Search for the cell housing the specified text and yield its [X, Y] center coordinate. 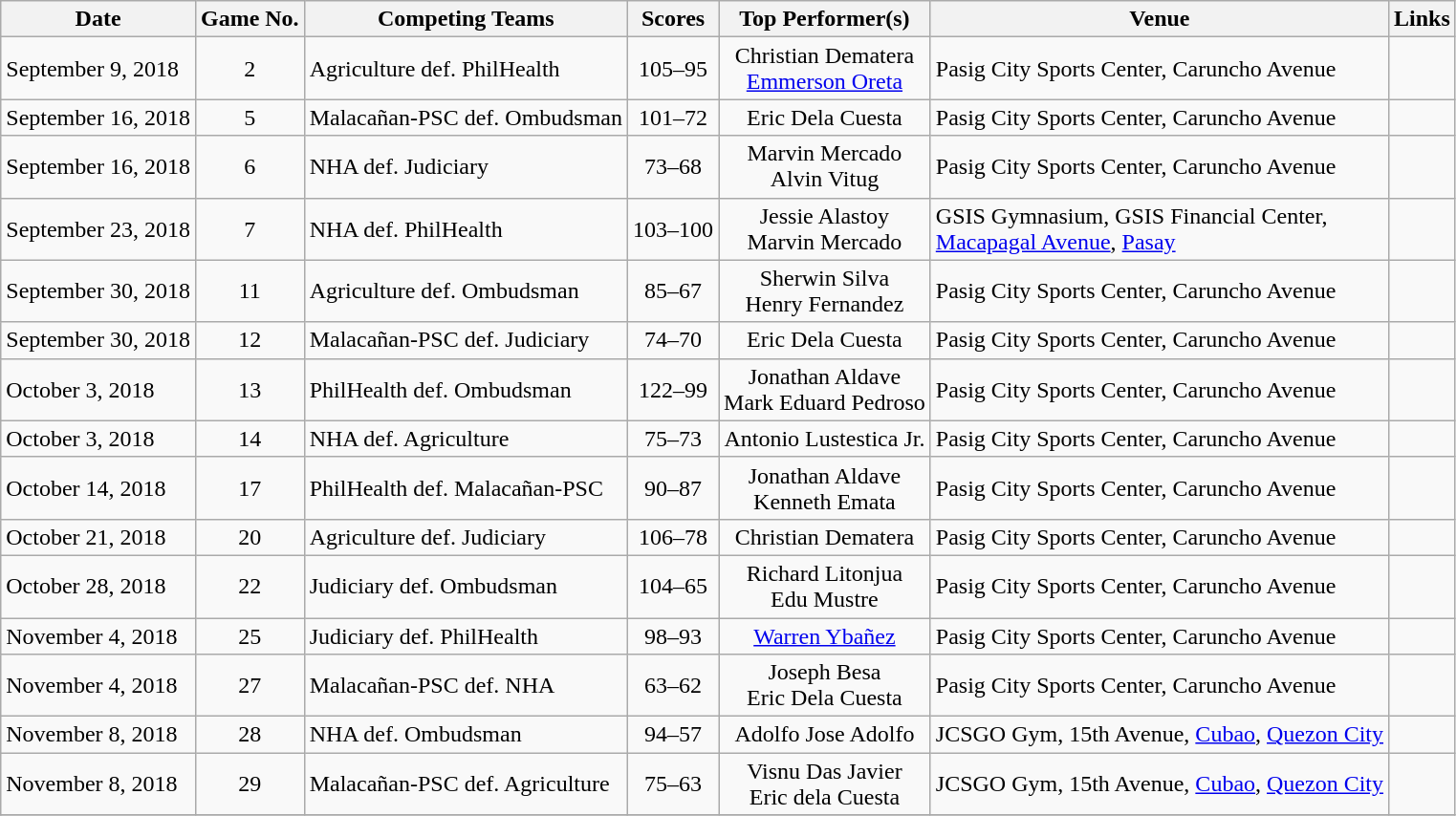
Jessie Alastoy Marvin Mercado [825, 229]
6 [250, 166]
13 [250, 390]
25 [250, 635]
Venue [1159, 19]
Malacañan-PSC def. NHA [466, 686]
Jonathan Aldave Mark Eduard Pedroso [825, 390]
75–73 [673, 439]
Malacañan-PSC def. Agriculture [466, 784]
104–65 [673, 587]
Links [1423, 19]
90–87 [673, 487]
101–72 [673, 118]
14 [250, 439]
98–93 [673, 635]
Scores [673, 19]
Competing Teams [466, 19]
NHA def. Judiciary [466, 166]
Top Performer(s) [825, 19]
22 [250, 587]
28 [250, 735]
NHA def. Ombudsman [466, 735]
Christian Dematera [825, 537]
PhilHealth def. Ombudsman [466, 390]
Agriculture def. PhilHealth [466, 69]
Game No. [250, 19]
NHA def. Agriculture [466, 439]
PhilHealth def. Malacañan-PSC [466, 487]
Judiciary def. PhilHealth [466, 635]
7 [250, 229]
GSIS Gymnasium, GSIS Financial Center, Macapagal Avenue, Pasay [1159, 229]
Date [98, 19]
73–68 [673, 166]
NHA def. PhilHealth [466, 229]
122–99 [673, 390]
Christian Dematera Emmerson Oreta [825, 69]
Malacañan-PSC def. Ombudsman [466, 118]
2 [250, 69]
11 [250, 290]
October 14, 2018 [98, 487]
Antonio Lustestica Jr. [825, 439]
94–57 [673, 735]
Jonathan Aldave Kenneth Emata [825, 487]
Marvin Mercado Alvin Vitug [825, 166]
Malacañan-PSC def. Judiciary [466, 340]
5 [250, 118]
Agriculture def. Judiciary [466, 537]
Warren Ybañez [825, 635]
Richard Litonjua Edu Mustre [825, 587]
Visnu Das Javier Eric dela Cuesta [825, 784]
12 [250, 340]
29 [250, 784]
Joseph Besa Eric Dela Cuesta [825, 686]
October 28, 2018 [98, 587]
September 9, 2018 [98, 69]
85–67 [673, 290]
27 [250, 686]
106–78 [673, 537]
Adolfo Jose Adolfo [825, 735]
September 23, 2018 [98, 229]
17 [250, 487]
75–63 [673, 784]
Judiciary def. Ombudsman [466, 587]
October 21, 2018 [98, 537]
20 [250, 537]
Sherwin Silva Henry Fernandez [825, 290]
74–70 [673, 340]
Agriculture def. Ombudsman [466, 290]
105–95 [673, 69]
103–100 [673, 229]
63–62 [673, 686]
